Output the (X, Y) coordinate of the center of the cell containing the given text.  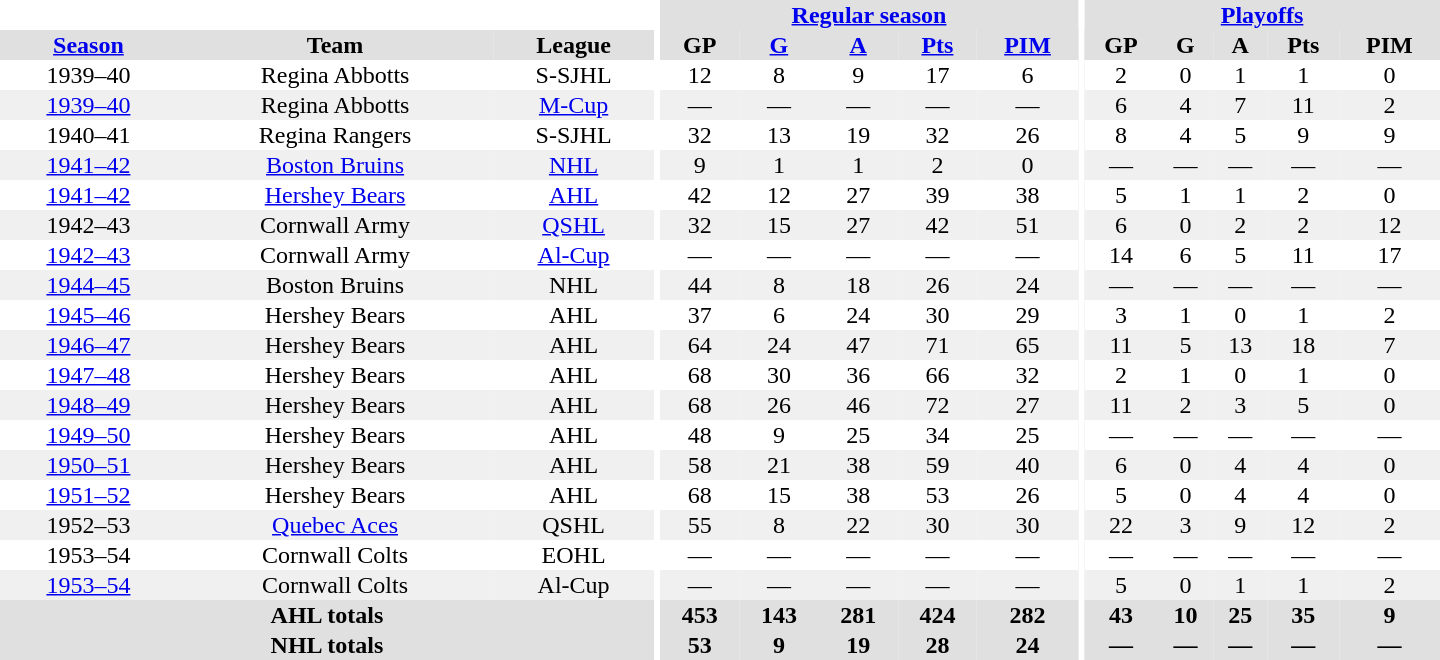
58 (700, 465)
1952–53 (88, 525)
10 (1186, 615)
28 (938, 645)
29 (1028, 315)
Regina Rangers (335, 135)
1949–50 (88, 435)
71 (938, 345)
EOHL (574, 555)
43 (1121, 615)
48 (700, 435)
282 (1028, 615)
1951–52 (88, 495)
143 (778, 615)
44 (700, 285)
34 (938, 435)
66 (938, 375)
46 (858, 405)
281 (858, 615)
1948–49 (88, 405)
453 (700, 615)
Season (88, 45)
47 (858, 345)
M-Cup (574, 105)
37 (700, 315)
55 (700, 525)
36 (858, 375)
14 (1121, 255)
Regular season (869, 15)
AHL totals (327, 615)
Team (335, 45)
1946–47 (88, 345)
1945–46 (88, 315)
40 (1028, 465)
1947–48 (88, 375)
35 (1304, 615)
51 (1028, 225)
1950–51 (88, 465)
72 (938, 405)
1940–41 (88, 135)
424 (938, 615)
Playoffs (1262, 15)
1944–45 (88, 285)
39 (938, 195)
Quebec Aces (335, 525)
64 (700, 345)
59 (938, 465)
21 (778, 465)
League (574, 45)
NHL totals (327, 645)
65 (1028, 345)
